Capture the cell that displays the provided text and extract its [x, y] central coordinate. 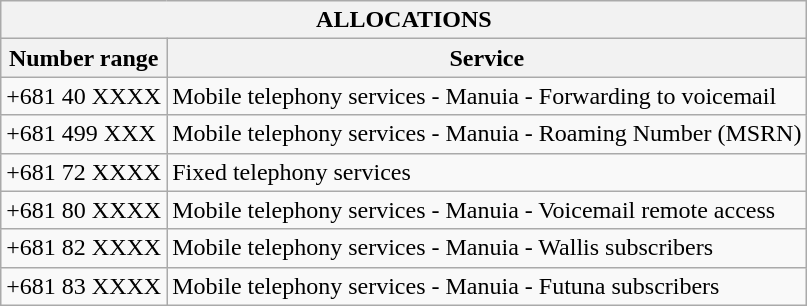
+681 80 XXXX [84, 210]
Number range [84, 58]
Fixed telephony services [487, 172]
+681 499 XXX [84, 134]
Mobile telephony services - Manuia - Wallis subscribers [487, 248]
Mobile telephony services - Manuia - Voicemail remote access [487, 210]
+681 40 XXXX [84, 96]
Service [487, 58]
+681 82 XXXX [84, 248]
Mobile telephony services - Manuia - Futuna subscribers [487, 286]
ALLOCATIONS [404, 20]
Mobile telephony services - Manuia - Forwarding to voicemail [487, 96]
Mobile telephony services - Manuia - Roaming Number (MSRN) [487, 134]
+681 83 XXXX [84, 286]
+681 72 XXXX [84, 172]
